Locate the cell with the specified text and output its [x, y] center coordinate. 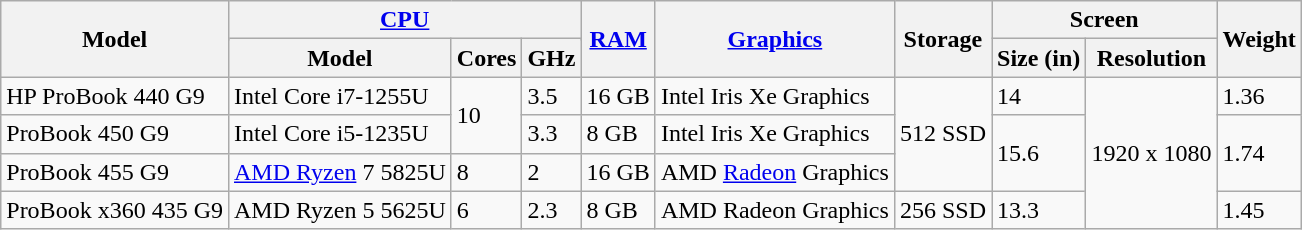
GHz [552, 58]
ProBook 450 G9 [115, 134]
Size (in) [1039, 58]
1920 x 1080 [1152, 153]
Weight [1259, 39]
Intel Core i7-1255U [340, 96]
8 [486, 172]
1.45 [1259, 210]
Intel Core i5-1235U [340, 134]
CPU [404, 20]
Cores [486, 58]
Storage [942, 39]
10 [486, 115]
Resolution [1152, 58]
Screen [1104, 20]
RAM [618, 39]
AMD Ryzen 7 5825U [340, 172]
1.36 [1259, 96]
3.3 [552, 134]
2 [552, 172]
256 SSD [942, 210]
512 SSD [942, 134]
HP ProBook 440 G9 [115, 96]
13.3 [1039, 210]
3.5 [552, 96]
15.6 [1039, 153]
2.3 [552, 210]
6 [486, 210]
AMD Ryzen 5 5625U [340, 210]
Graphics [774, 39]
14 [1039, 96]
1.74 [1259, 153]
ProBook 455 G9 [115, 172]
ProBook x360 435 G9 [115, 210]
